Return the [x, y] coordinate for the center point of the cell that contains the specified text.  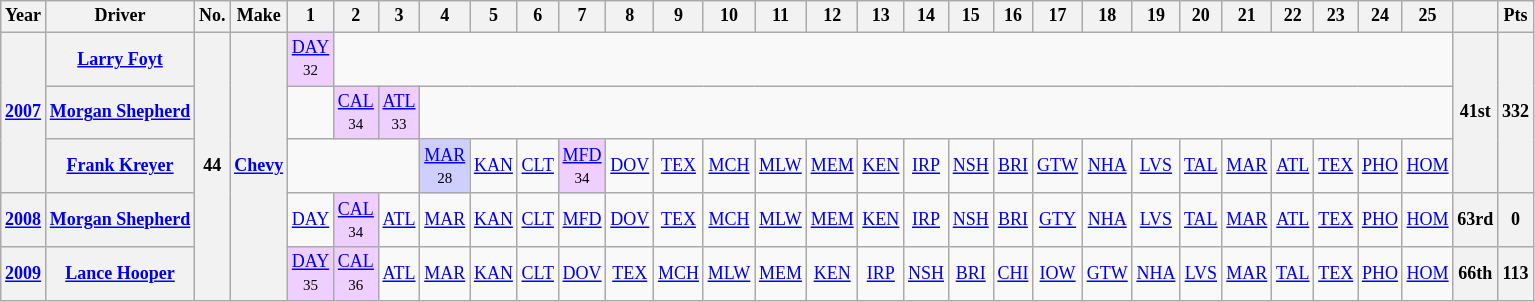
MFD34 [582, 166]
1 [310, 16]
Frank Kreyer [120, 166]
6 [538, 16]
Year [24, 16]
8 [630, 16]
Chevy [259, 166]
12 [832, 16]
2007 [24, 112]
9 [679, 16]
66th [1476, 274]
113 [1516, 274]
11 [781, 16]
44 [212, 166]
0 [1516, 220]
4 [445, 16]
21 [1247, 16]
DAY [310, 220]
Larry Foyt [120, 59]
DAY35 [310, 274]
24 [1380, 16]
CAL36 [356, 274]
15 [970, 16]
GTY [1058, 220]
13 [881, 16]
IOW [1058, 274]
17 [1058, 16]
18 [1107, 16]
No. [212, 16]
MAR28 [445, 166]
7 [582, 16]
2008 [24, 220]
22 [1293, 16]
DAY32 [310, 59]
63rd [1476, 220]
Pts [1516, 16]
10 [728, 16]
19 [1156, 16]
CHI [1013, 274]
5 [494, 16]
2009 [24, 274]
2 [356, 16]
20 [1201, 16]
Lance Hooper [120, 274]
Driver [120, 16]
16 [1013, 16]
ATL33 [399, 113]
25 [1428, 16]
Make [259, 16]
14 [926, 16]
23 [1336, 16]
3 [399, 16]
332 [1516, 112]
41st [1476, 112]
MFD [582, 220]
